Scan for the cell matching the given text and deliver its (x, y) coordinate at center. 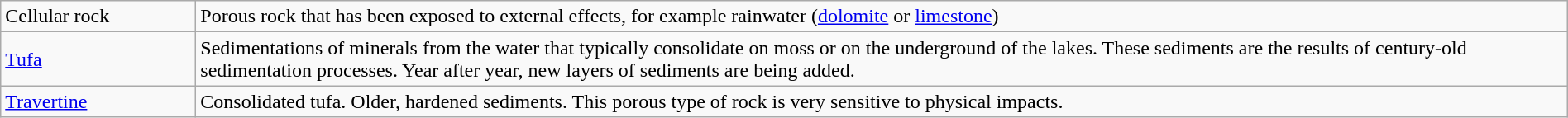
Cellular rock (98, 17)
Consolidated tufa. Older, hardened sediments. This porous type of rock is very sensitive to physical impacts. (882, 101)
Travertine (98, 101)
Tufa (98, 59)
Porous rock that has been exposed to external effects, for example rainwater (dolomite or limestone) (882, 17)
